For the text-containing cell, return its midpoint in (X, Y) coordinate format. 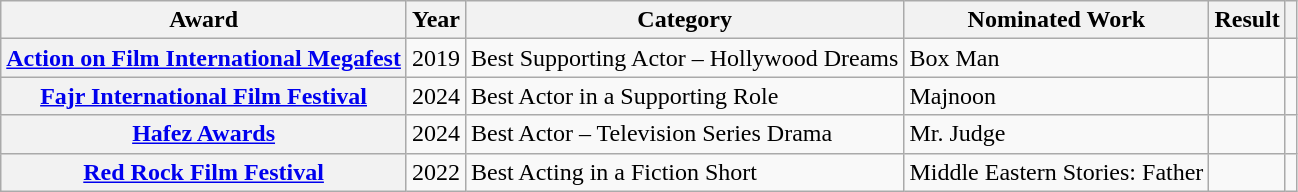
Best Supporting Actor – Hollywood Dreams (684, 58)
Box Man (1056, 58)
Mr. Judge (1056, 134)
Best Acting in a Fiction Short (684, 172)
Result (1247, 20)
Award (204, 20)
Year (436, 20)
2019 (436, 58)
Middle Eastern Stories: Father (1056, 172)
Best Actor in a Supporting Role (684, 96)
Majnoon (1056, 96)
Fajr International Film Festival (204, 96)
Category (684, 20)
Best Actor – Television Series Drama (684, 134)
Red Rock Film Festival (204, 172)
2022 (436, 172)
Nominated Work (1056, 20)
Action on Film International Megafest (204, 58)
Hafez Awards (204, 134)
